Capture the cell that displays the provided text and extract its (X, Y) central coordinate. 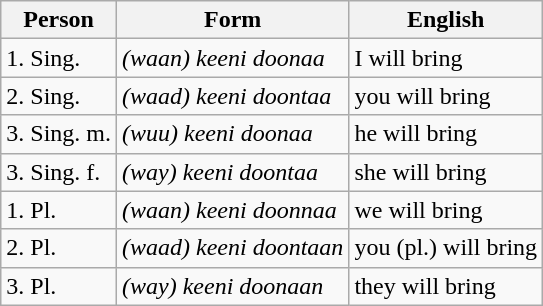
2. Sing. (59, 96)
(wuu) keeni doonaa (233, 134)
3. Pl. (59, 286)
1. Sing. (59, 58)
1. Pl. (59, 210)
(waad) keeni doontaa (233, 96)
they will bring (446, 286)
(way) keeni doonaan (233, 286)
you will bring (446, 96)
English (446, 20)
Person (59, 20)
we will bring (446, 210)
Form (233, 20)
(waan) keeni doonaa (233, 58)
(waan) keeni doonnaa (233, 210)
you (pl.) will bring (446, 248)
he will bring (446, 134)
I will bring (446, 58)
(way) keeni doontaa (233, 172)
3. Sing. m. (59, 134)
she will bring (446, 172)
3. Sing. f. (59, 172)
2. Pl. (59, 248)
(waad) keeni doontaan (233, 248)
